Detect which cell encompasses the target text, then output its (X, Y) center coordinate. 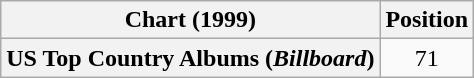
Chart (1999) (190, 20)
Position (427, 20)
US Top Country Albums (Billboard) (190, 58)
71 (427, 58)
